Scan for the cell matching the given text and deliver its (X, Y) coordinate at center. 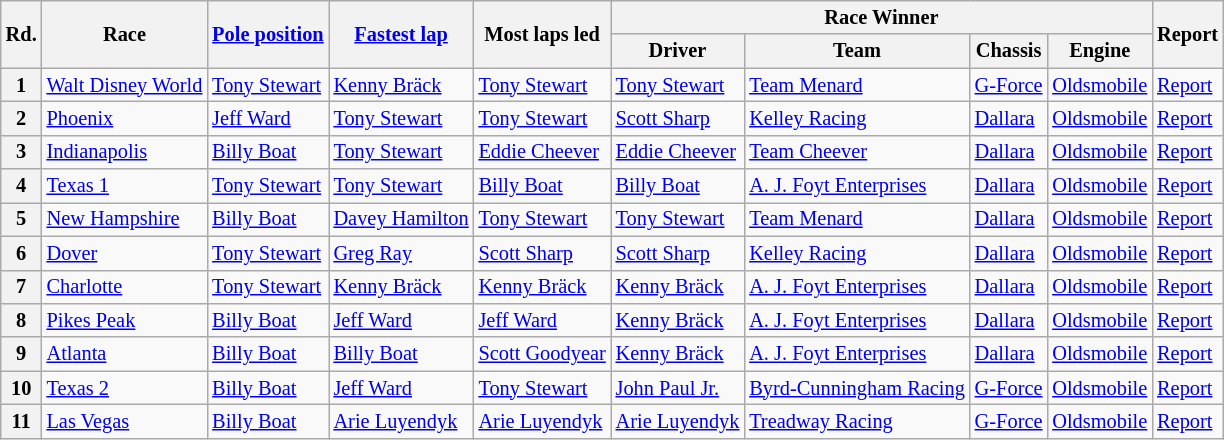
Scott Goodyear (542, 354)
7 (22, 287)
Greg Ray (402, 253)
1 (22, 85)
4 (22, 186)
Texas 1 (125, 186)
Engine (1100, 51)
Phoenix (125, 118)
8 (22, 320)
5 (22, 219)
3 (22, 152)
Rd. (22, 34)
Dover (125, 253)
Driver (678, 51)
9 (22, 354)
10 (22, 388)
Team Cheever (856, 152)
Indianapolis (125, 152)
Charlotte (125, 287)
Pole position (268, 34)
Byrd-Cunningham Racing (856, 388)
6 (22, 253)
Treadway Racing (856, 421)
Race (125, 34)
New Hampshire (125, 219)
Race Winner (882, 17)
Chassis (1009, 51)
Atlanta (125, 354)
Davey Hamilton (402, 219)
Pikes Peak (125, 320)
Team (856, 51)
John Paul Jr. (678, 388)
Fastest lap (402, 34)
Most laps led (542, 34)
Texas 2 (125, 388)
Las Vegas (125, 421)
11 (22, 421)
2 (22, 118)
Walt Disney World (125, 85)
